Output the (X, Y) coordinate of the center of the cell containing the given text.  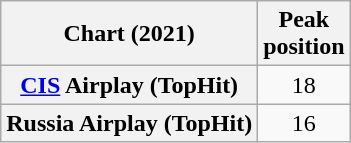
Chart (2021) (130, 34)
Peakposition (304, 34)
16 (304, 123)
18 (304, 85)
CIS Airplay (TopHit) (130, 85)
Russia Airplay (TopHit) (130, 123)
